Detect which cell encompasses the target text, then output its [x, y] center coordinate. 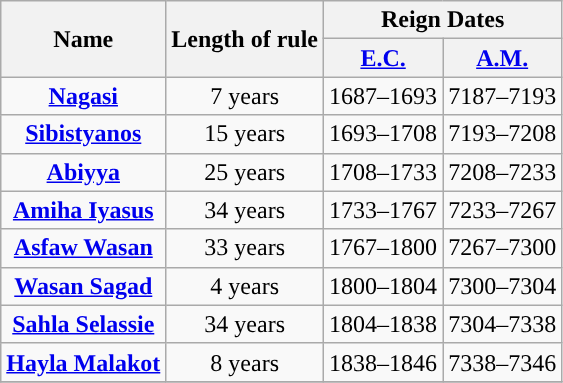
1693–1708 [384, 134]
1687–1693 [384, 96]
Sahla Selassie [84, 324]
1708–1733 [384, 172]
7233–7267 [502, 210]
1804–1838 [384, 324]
1733–1767 [384, 210]
E.C. [384, 58]
4 years [245, 286]
7267–7300 [502, 248]
A.M. [502, 58]
1800–1804 [384, 286]
8 years [245, 362]
7208–7233 [502, 172]
7304–7338 [502, 324]
Amiha Iyasus [84, 210]
Reign Dates [443, 20]
Abiyya [84, 172]
7300–7304 [502, 286]
1838–1846 [384, 362]
Length of rule [245, 39]
7 years [245, 96]
7187–7193 [502, 96]
Sibistyanos [84, 134]
Asfaw Wasan [84, 248]
Hayla Malakot [84, 362]
1767–1800 [384, 248]
25 years [245, 172]
Name [84, 39]
7338–7346 [502, 362]
33 years [245, 248]
Wasan Sagad [84, 286]
7193–7208 [502, 134]
Nagasi [84, 96]
15 years [245, 134]
